Provide the [x, y] coordinate of the cell's center where the given text is located.  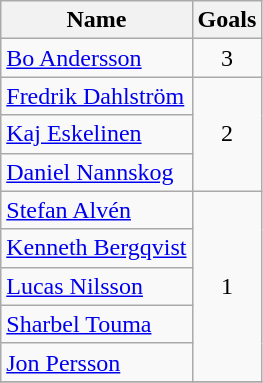
Lucas Nilsson [96, 286]
Jon Persson [96, 362]
Goals [227, 20]
Name [96, 20]
Kenneth Bergqvist [96, 248]
Sharbel Touma [96, 324]
Daniel Nannskog [96, 172]
Fredrik Dahlström [96, 96]
3 [227, 58]
Kaj Eskelinen [96, 134]
Stefan Alvén [96, 210]
2 [227, 134]
Bo Andersson [96, 58]
1 [227, 286]
